Return [X, Y] of the center of cell containing provided text 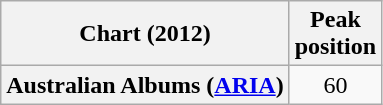
Chart (2012) [145, 34]
Peakposition [335, 34]
60 [335, 85]
Australian Albums (ARIA) [145, 85]
